Pinpoint the cell where the given text exists, returning its (x, y) midpoint coordinate. 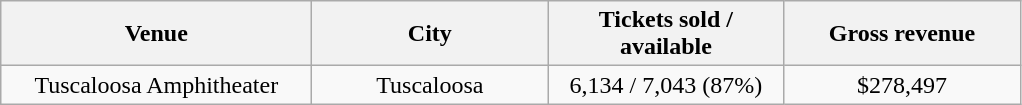
$278,497 (902, 85)
Gross revenue (902, 34)
6,134 / 7,043 (87%) (666, 85)
Tickets sold / available (666, 34)
Venue (156, 34)
Tuscaloosa (430, 85)
Tuscaloosa Amphitheater (156, 85)
City (430, 34)
